Pinpoint the cell where the given text exists, returning its (X, Y) midpoint coordinate. 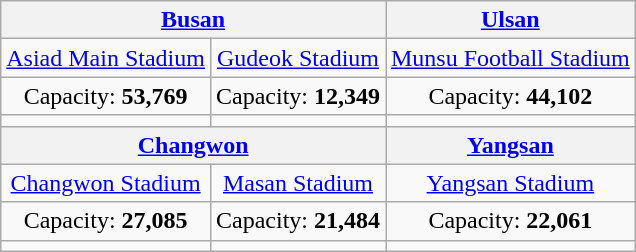
Masan Stadium (298, 183)
Gudeok Stadium (298, 58)
Yangsan Stadium (511, 183)
Changwon (194, 145)
Yangsan (511, 145)
Asiad Main Stadium (106, 58)
Munsu Football Stadium (511, 58)
Capacity: 22,061 (511, 221)
Changwon Stadium (106, 183)
Capacity: 21,484 (298, 221)
Ulsan (511, 20)
Capacity: 12,349 (298, 96)
Capacity: 27,085 (106, 221)
Capacity: 44,102 (511, 96)
Busan (194, 20)
Capacity: 53,769 (106, 96)
